Find where the given text appears and provide that cell's center as [x, y] coordinate. 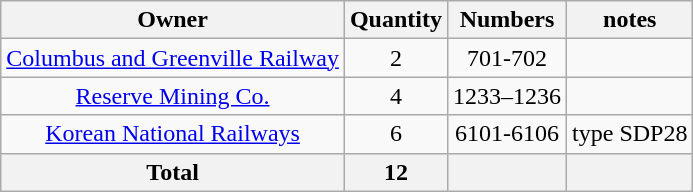
12 [396, 172]
1233–1236 [506, 96]
701-702 [506, 58]
Columbus and Greenville Railway [173, 58]
Owner [173, 20]
Numbers [506, 20]
2 [396, 58]
Korean National Railways [173, 134]
notes [630, 20]
type SDP28 [630, 134]
6 [396, 134]
4 [396, 96]
Total [173, 172]
Reserve Mining Co. [173, 96]
Quantity [396, 20]
6101-6106 [506, 134]
